Provide the [X, Y] coordinate of the cell's center where the given text is located.  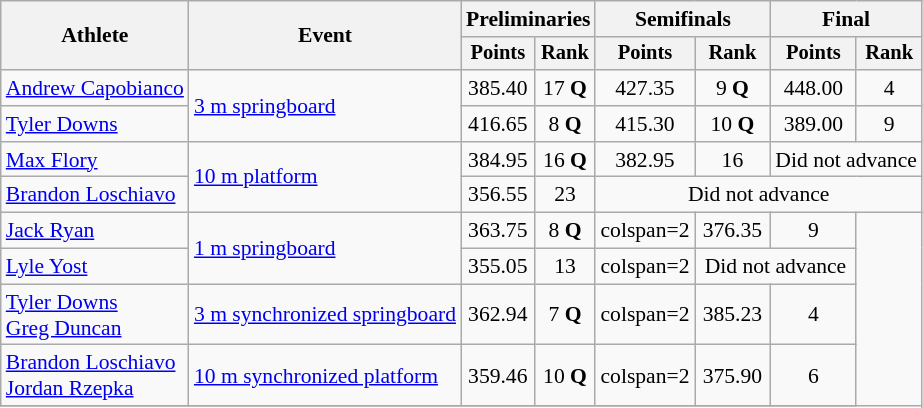
375.90 [732, 376]
Athlete [95, 36]
17 Q [566, 88]
9 Q [732, 88]
Tyler Downs [95, 124]
Andrew Capobianco [95, 88]
359.46 [498, 376]
3 m springboard [325, 106]
427.35 [644, 88]
13 [566, 267]
16 Q [566, 160]
415.30 [644, 124]
416.65 [498, 124]
382.95 [644, 160]
16 [732, 160]
Lyle Yost [95, 267]
363.75 [498, 231]
356.55 [498, 195]
389.00 [813, 124]
1 m springboard [325, 248]
6 [813, 376]
10 m synchronized platform [325, 376]
384.95 [498, 160]
10 m platform [325, 178]
3 m synchronized springboard [325, 314]
376.35 [732, 231]
Tyler Downs Greg Duncan [95, 314]
385.40 [498, 88]
355.05 [498, 267]
Brandon Loschiavo [95, 195]
385.23 [732, 314]
Preliminaries [528, 19]
362.94 [498, 314]
Max Flory [95, 160]
Jack Ryan [95, 231]
23 [566, 195]
448.00 [813, 88]
Semifinals [682, 19]
Brandon Loschiavo Jordan Rzepka [95, 376]
7 Q [566, 314]
Event [325, 36]
Final [846, 19]
